Detect which cell encompasses the target text, then output its (x, y) center coordinate. 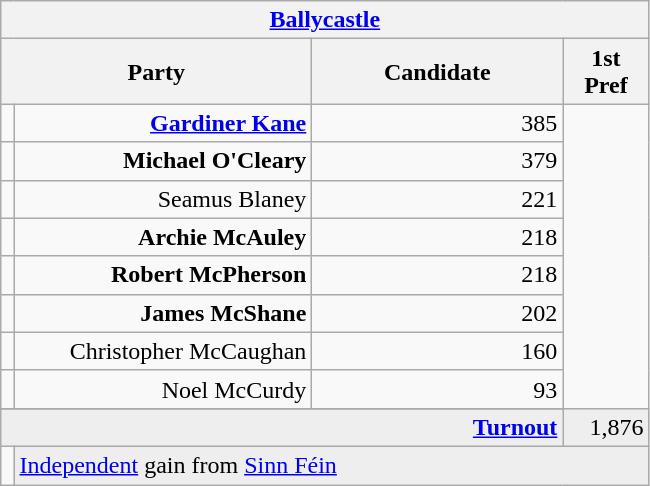
Turnout (282, 427)
1,876 (606, 427)
Archie McAuley (163, 237)
202 (438, 313)
Noel McCurdy (163, 389)
Candidate (438, 72)
Michael O'Cleary (163, 161)
Seamus Blaney (163, 199)
Ballycastle (325, 20)
Christopher McCaughan (163, 351)
Gardiner Kane (163, 123)
221 (438, 199)
379 (438, 161)
Independent gain from Sinn Féin (332, 465)
Party (156, 72)
James McShane (163, 313)
Robert McPherson (163, 275)
385 (438, 123)
160 (438, 351)
1st Pref (606, 72)
93 (438, 389)
